For the text-containing cell, return its midpoint in [X, Y] coordinate format. 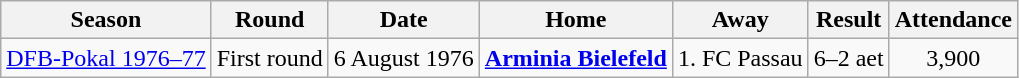
Attendance [953, 20]
Round [270, 20]
1. FC Passau [740, 58]
Arminia Bielefeld [576, 58]
Away [740, 20]
6–2 aet [848, 58]
First round [270, 58]
Season [106, 20]
Home [576, 20]
3,900 [953, 58]
6 August 1976 [404, 58]
Result [848, 20]
Date [404, 20]
DFB-Pokal 1976–77 [106, 58]
